Determine the [X, Y] coordinate at the center of the cell enclosing the given text.  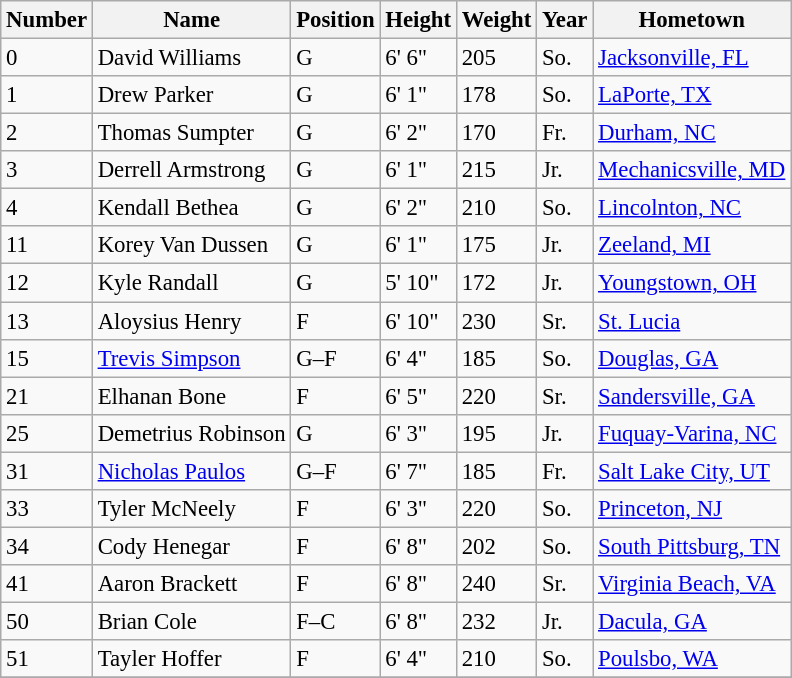
13 [47, 321]
2 [47, 133]
Year [565, 20]
240 [496, 584]
Aaron Brackett [192, 584]
Elhanan Bone [192, 396]
41 [47, 584]
15 [47, 358]
Thomas Sumpter [192, 133]
31 [47, 471]
230 [496, 321]
50 [47, 621]
Position [336, 20]
Derrell Armstrong [192, 170]
Douglas, GA [692, 358]
5' 10" [418, 283]
Dacula, GA [692, 621]
Brian Cole [192, 621]
Weight [496, 20]
6' 10" [418, 321]
Name [192, 20]
0 [47, 58]
Jacksonville, FL [692, 58]
Poulsbo, WA [692, 659]
11 [47, 245]
Tyler McNeely [192, 509]
Drew Parker [192, 95]
Demetrius Robinson [192, 433]
6' 7" [418, 471]
Salt Lake City, UT [692, 471]
6' 6" [418, 58]
Mechanicsville, MD [692, 170]
Korey Van Dussen [192, 245]
25 [47, 433]
Lincolnton, NC [692, 208]
Aloysius Henry [192, 321]
Zeeland, MI [692, 245]
4 [47, 208]
Youngstown, OH [692, 283]
170 [496, 133]
205 [496, 58]
Cody Henegar [192, 546]
33 [47, 509]
David Williams [192, 58]
South Pittsburg, TN [692, 546]
LaPorte, TX [692, 95]
Trevis Simpson [192, 358]
Virginia Beach, VA [692, 584]
1 [47, 95]
195 [496, 433]
Durham, NC [692, 133]
178 [496, 95]
Fuquay-Varina, NC [692, 433]
51 [47, 659]
3 [47, 170]
Kyle Randall [192, 283]
12 [47, 283]
6' 5" [418, 396]
Princeton, NJ [692, 509]
Number [47, 20]
21 [47, 396]
232 [496, 621]
202 [496, 546]
Hometown [692, 20]
Height [418, 20]
St. Lucia [692, 321]
Sandersville, GA [692, 396]
172 [496, 283]
215 [496, 170]
Tayler Hoffer [192, 659]
Kendall Bethea [192, 208]
34 [47, 546]
Nicholas Paulos [192, 471]
F–C [336, 621]
175 [496, 245]
